Provide the (X, Y) coordinate of the cell's center where the given text is located.  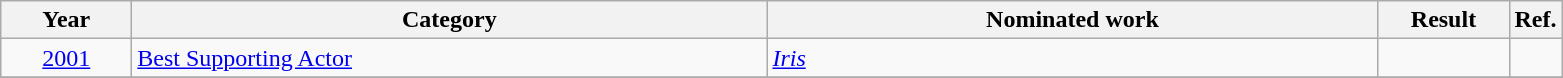
Nominated work (1072, 20)
Category (450, 20)
2001 (66, 58)
Iris (1072, 58)
Result (1444, 20)
Year (66, 20)
Best Supporting Actor (450, 58)
Ref. (1536, 20)
